Provide the (X, Y) coordinate of the cell's center where the given text is located.  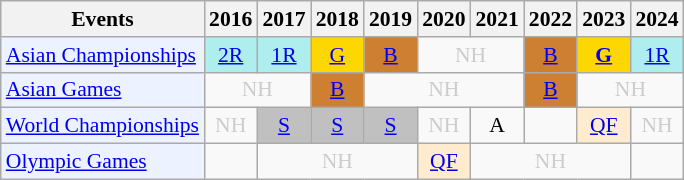
2017 (284, 19)
2022 (550, 19)
2020 (444, 19)
2019 (390, 19)
2016 (230, 19)
Olympic Games (102, 162)
World Championships (102, 126)
2R (230, 55)
A (498, 126)
Asian Games (102, 90)
2018 (338, 19)
2024 (656, 19)
2023 (604, 19)
Events (102, 19)
2021 (498, 19)
Asian Championships (102, 55)
